Pinpoint the cell where the given text exists, returning its [X, Y] midpoint coordinate. 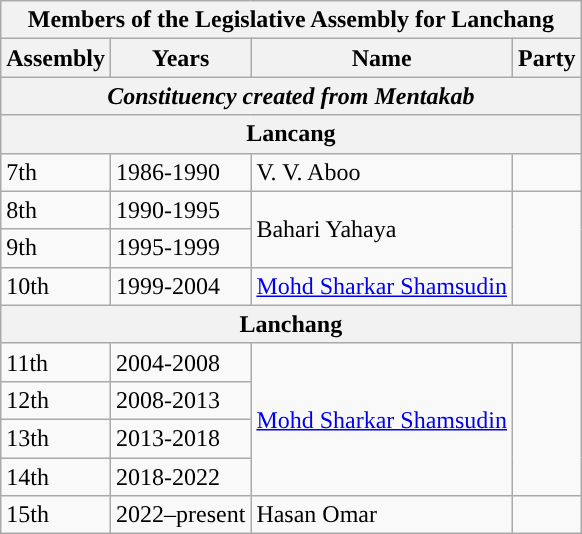
10th [56, 286]
8th [56, 210]
Lancang [291, 134]
15th [56, 515]
Constituency created from Mentakab [291, 96]
Assembly [56, 58]
11th [56, 362]
Name [382, 58]
1986-1990 [180, 172]
13th [56, 438]
1995-1999 [180, 248]
1990-1995 [180, 210]
2018-2022 [180, 477]
9th [56, 248]
Years [180, 58]
Party [547, 58]
Members of the Legislative Assembly for Lanchang [291, 20]
14th [56, 477]
2008-2013 [180, 400]
V. V. Aboo [382, 172]
12th [56, 400]
7th [56, 172]
2022–present [180, 515]
Hasan Omar [382, 515]
Bahari Yahaya [382, 229]
2013-2018 [180, 438]
1999-2004 [180, 286]
2004-2008 [180, 362]
Lanchang [291, 324]
